Pinpoint the cell where the given text exists, returning its [x, y] midpoint coordinate. 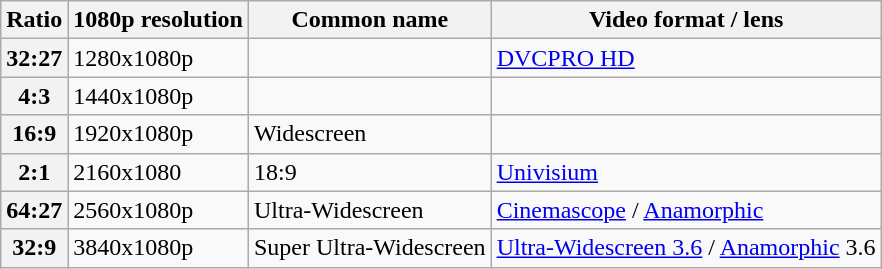
Video format / lens [686, 20]
2:1 [34, 172]
18:9 [370, 172]
3840x1080p [158, 248]
32:9 [34, 248]
4:3 [34, 96]
Univisium [686, 172]
Ultra-Widescreen 3.6 / Anamorphic 3.6 [686, 248]
Ultra-Widescreen [370, 210]
Common name [370, 20]
Ratio [34, 20]
DVCPRO HD [686, 58]
2560x1080p [158, 210]
Widescreen [370, 134]
32:27 [34, 58]
1440x1080p [158, 96]
1280x1080p [158, 58]
2160x1080 [158, 172]
Super Ultra-Widescreen [370, 248]
16:9 [34, 134]
Cinemascope / Anamorphic [686, 210]
1080p resolution [158, 20]
1920x1080p [158, 134]
64:27 [34, 210]
